Determine the (X, Y) coordinate at the center of the cell enclosing the given text.  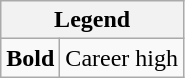
Bold (30, 58)
Legend (92, 20)
Career high (122, 58)
